Search for the cell housing the specified text and yield its [X, Y] center coordinate. 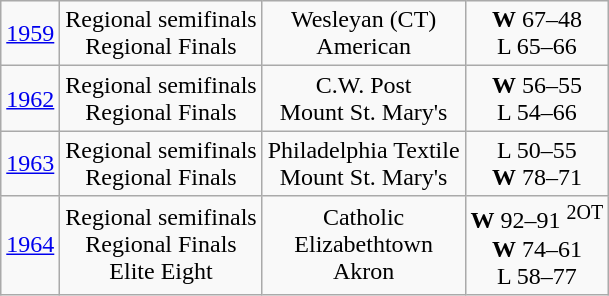
W 56–55L 54–66 [537, 98]
L 50–55W 78–71 [537, 164]
1963 [30, 164]
Philadelphia Textile Mount St. Mary's [364, 164]
1959 [30, 34]
W 92–91 2OTW 74–61L 58–77 [537, 246]
1964 [30, 246]
1962 [30, 98]
C.W. PostMount St. Mary's [364, 98]
W 67–48L 65–66 [537, 34]
Wesleyan (CT)American [364, 34]
Regional semifinalsRegional FinalsElite Eight [161, 246]
CatholicElizabethtownAkron [364, 246]
